Detect which cell encompasses the target text, then output its [x, y] center coordinate. 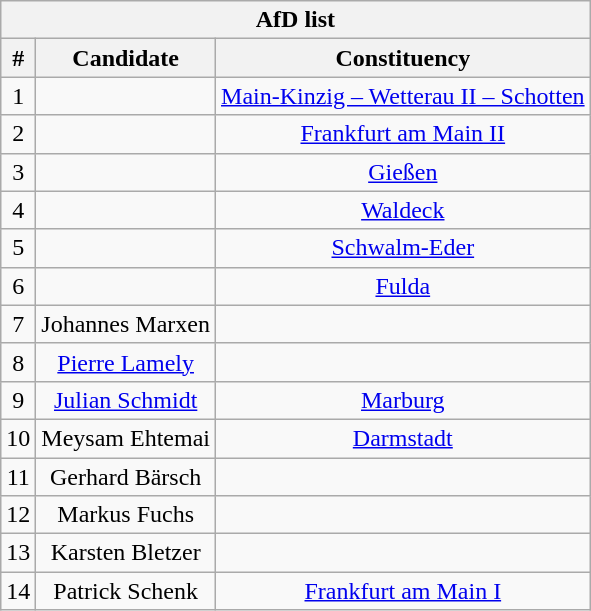
1 [18, 96]
8 [18, 362]
13 [18, 553]
7 [18, 324]
Pierre Lamely [126, 362]
Karsten Bletzer [126, 553]
Johannes Marxen [126, 324]
9 [18, 400]
Gießen [404, 172]
Meysam Ehtemai [126, 438]
2 [18, 134]
Frankfurt am Main II [404, 134]
Constituency [404, 58]
10 [18, 438]
Schwalm-Eder [404, 248]
Fulda [404, 286]
12 [18, 515]
Main-Kinzig – Wetterau II – Schotten [404, 96]
5 [18, 248]
Frankfurt am Main I [404, 591]
Marburg [404, 400]
Julian Schmidt [126, 400]
Gerhard Bärsch [126, 477]
Markus Fuchs [126, 515]
3 [18, 172]
Waldeck [404, 210]
# [18, 58]
4 [18, 210]
Candidate [126, 58]
AfD list [296, 20]
Patrick Schenk [126, 591]
14 [18, 591]
6 [18, 286]
Darmstadt [404, 438]
11 [18, 477]
